Return (X, Y) of the center of cell containing provided text 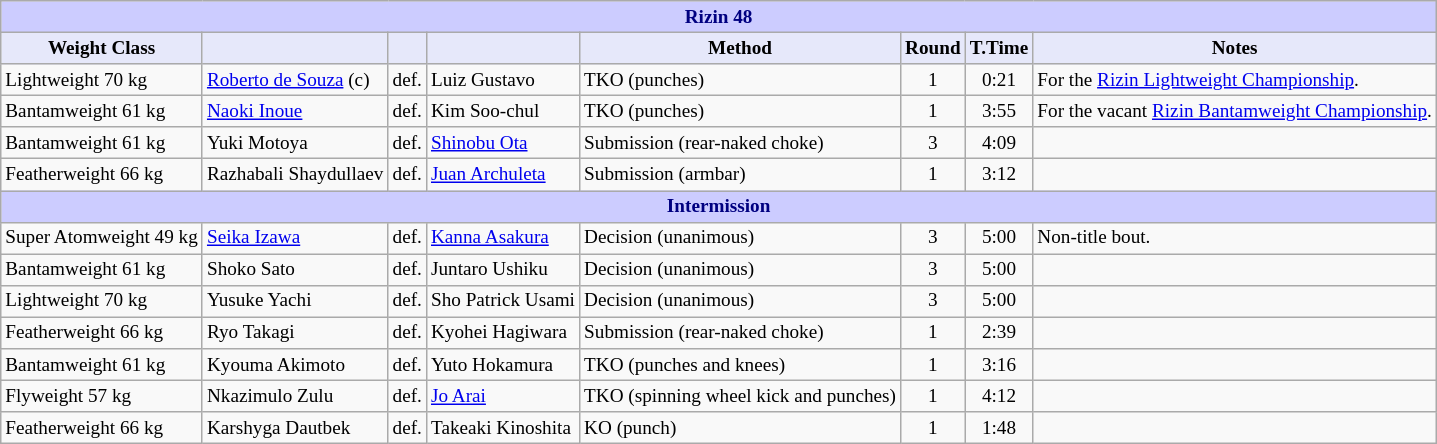
Flyweight 57 kg (102, 396)
Yuto Hokamura (502, 365)
3:55 (999, 111)
Ryo Takagi (295, 333)
3:16 (999, 365)
Roberto de Souza (c) (295, 80)
Notes (1235, 48)
Shinobu Ota (502, 143)
Submission (armbar) (740, 175)
Naoki Inoue (295, 111)
Non-title bout. (1235, 238)
Seika Izawa (295, 238)
Intermission (719, 206)
Round (934, 48)
3:12 (999, 175)
Kyouma Akimoto (295, 365)
Method (740, 48)
4:12 (999, 396)
Luiz Gustavo (502, 80)
4:09 (999, 143)
Takeaki Kinoshita (502, 428)
Juan Archuleta (502, 175)
For the Rizin Lightweight Championship. (1235, 80)
Kanna Asakura (502, 238)
Sho Patrick Usami (502, 301)
Yusuke Yachi (295, 301)
Kyohei Hagiwara (502, 333)
Razhabali Shaydullaev (295, 175)
For the vacant Rizin Bantamweight Championship. (1235, 111)
Juntaro Ushiku (502, 270)
2:39 (999, 333)
1:48 (999, 428)
Yuki Motoya (295, 143)
Nkazimulo Zulu (295, 396)
TKO (punches and knees) (740, 365)
Karshyga Dautbek (295, 428)
TKO (spinning wheel kick and punches) (740, 396)
Super Atomweight 49 kg (102, 238)
KO (punch) (740, 428)
T.Time (999, 48)
Rizin 48 (719, 17)
Jo Arai (502, 396)
Weight Class (102, 48)
0:21 (999, 80)
Shoko Sato (295, 270)
Kim Soo-chul (502, 111)
